Identify which cell holds the provided text, then report its (x, y) central coordinate. 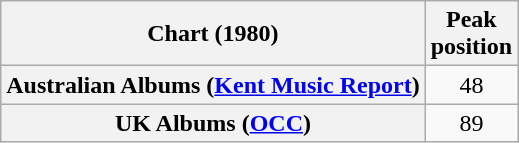
89 (471, 123)
Australian Albums (Kent Music Report) (213, 85)
Chart (1980) (213, 34)
48 (471, 85)
UK Albums (OCC) (213, 123)
Peakposition (471, 34)
